Extract the [X, Y] coordinate from the center of the cell holding the provided text.  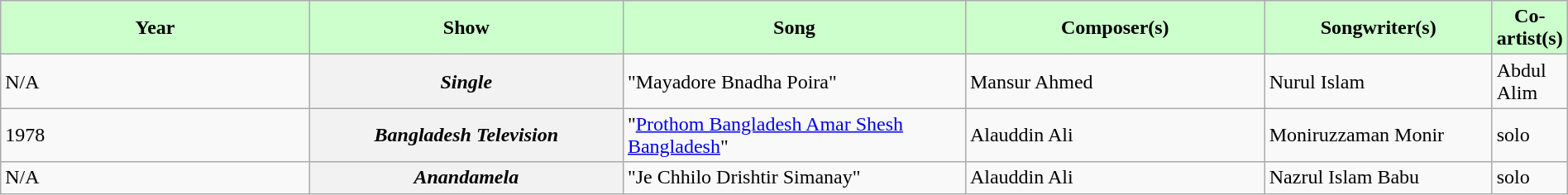
Bangladesh Television [466, 136]
"Mayadore Bnadha Poira" [794, 81]
Composer(s) [1115, 28]
Nurul Islam [1378, 81]
Anandamela [466, 178]
1978 [155, 136]
"Prothom Bangladesh Amar Shesh Bangladesh" [794, 136]
Moniruzzaman Monir [1378, 136]
Co-artist(s) [1530, 28]
Mansur Ahmed [1115, 81]
Single [466, 81]
Song [794, 28]
Songwriter(s) [1378, 28]
"Je Chhilo Drishtir Simanay" [794, 178]
Abdul Alim [1530, 81]
Nazrul Islam Babu [1378, 178]
Year [155, 28]
Show [466, 28]
